Pinpoint the cell where the given text exists, returning its (X, Y) midpoint coordinate. 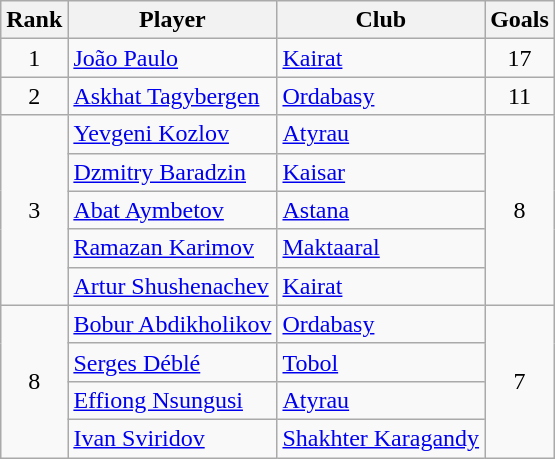
Ramazan Karimov (172, 248)
João Paulo (172, 58)
Askhat Tagybergen (172, 96)
Player (172, 20)
Kaisar (381, 172)
Tobol (381, 362)
Serges Déblé (172, 362)
Effiong Nsungusi (172, 400)
Dzmitry Baradzin (172, 172)
7 (520, 381)
Artur Shushenachev (172, 286)
Ivan Sviridov (172, 438)
1 (34, 58)
Club (381, 20)
Shakhter Karagandy (381, 438)
Bobur Abdikholikov (172, 324)
17 (520, 58)
3 (34, 210)
Rank (34, 20)
Goals (520, 20)
Astana (381, 210)
Abat Aymbetov (172, 210)
2 (34, 96)
Maktaaral (381, 248)
Yevgeni Kozlov (172, 134)
11 (520, 96)
